From the cell containing the given text, extract its center point as [x, y] coordinate. 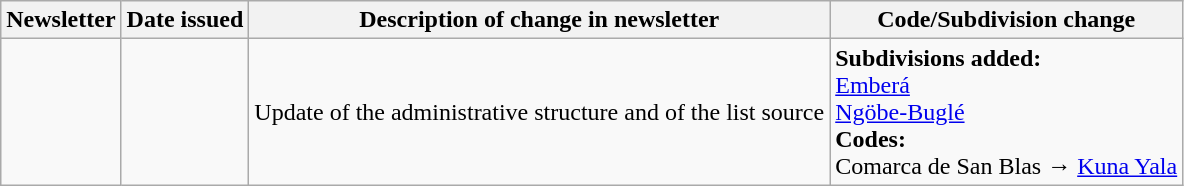
Newsletter [61, 20]
Subdivisions added: Emberá Ngöbe-Buglé Codes: Comarca de San Blas → Kuna Yala [1006, 112]
Description of change in newsletter [540, 20]
Update of the administrative structure and of the list source [540, 112]
Date issued [185, 20]
Code/Subdivision change [1006, 20]
